Detect which cell encompasses the target text, then output its [X, Y] center coordinate. 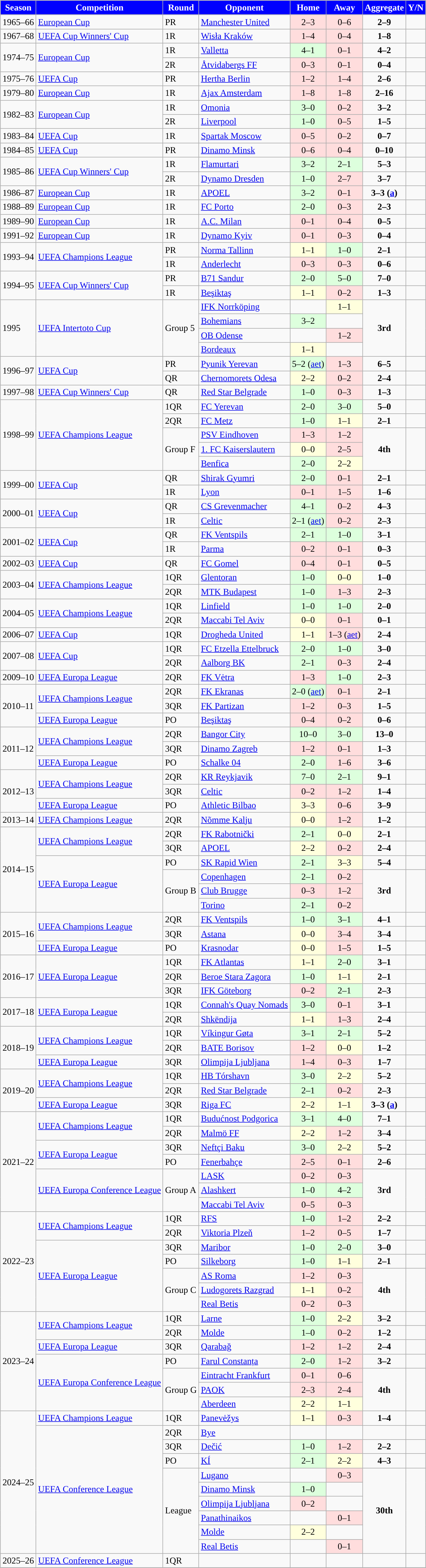
Riga FC [244, 1105]
Farul Constanța [244, 1361]
2–16 [384, 93]
LASK [244, 1176]
Athletic Bilbao [244, 806]
2–9 [384, 22]
2013–14 [18, 820]
UEFA Intertoto Cup [100, 328]
Dynamo Dresden [244, 179]
2–1 (aet) [308, 521]
1993–94 [18, 257]
1986–87 [18, 193]
Torino [244, 905]
KÍ [244, 1461]
OB Odense [244, 335]
MTK Budapest [244, 592]
Y/N [416, 7]
Nõmme Kalju [244, 820]
Omonia [244, 107]
1984–85 [18, 150]
3–7 [384, 179]
RFS [244, 1219]
1979–80 [18, 93]
1996–97 [18, 371]
Group B [181, 891]
FC Etzella Ettelbruck [244, 649]
Eintracht Frankfurt [244, 1375]
Group A [181, 1190]
2004–05 [18, 613]
2022–23 [18, 1261]
Glentoran [244, 578]
Hertha Berlin [244, 79]
1989–90 [18, 221]
Pyunik Yerevan [244, 364]
2–0 (aet) [308, 691]
Benfica [244, 463]
Bordeaux [244, 350]
FC Porto [244, 207]
AS Roma [244, 1276]
4–0 [344, 1119]
KR Reykjavik [244, 777]
Parma [244, 549]
0–10 [384, 150]
PSV Eindhoven [244, 435]
FK Vėtra [244, 677]
Larne [244, 1318]
2003–04 [18, 585]
Lyon [244, 492]
1965–66 [18, 22]
Shkëndija [244, 1019]
Qarabağ [244, 1347]
2015–16 [18, 934]
Connah's Quay Nomads [244, 1005]
Bye [244, 1432]
5–4 [384, 862]
3–9 [384, 806]
2025–26 [18, 1561]
30th [384, 1511]
Group 5 [181, 328]
Ludogorets Razgrad [244, 1290]
Malmö FF [244, 1133]
Aberdeen [244, 1404]
1999–00 [18, 485]
Bohemians [244, 321]
Group F [181, 449]
2016–17 [18, 976]
1975–76 [18, 79]
Alashkert [244, 1190]
FK Partizan [244, 706]
IFK Norrköping [244, 307]
Opponent [244, 7]
CS Grevenmacher [244, 506]
2024–25 [18, 1482]
5–3 [384, 164]
Away [344, 7]
6–5 [384, 364]
1994–95 [18, 285]
Wisła Kraków [244, 36]
3–6 [384, 763]
Competition [100, 7]
1985–86 [18, 171]
SK Rapid Wien [244, 862]
Linfield [244, 606]
Group C [181, 1290]
Bangor City [244, 734]
Home [308, 7]
Aalborg BK [244, 663]
Drogheda United [244, 634]
HB Tórshavn [244, 1076]
1988–89 [18, 207]
9–1 [384, 777]
1982–83 [18, 115]
IFK Göteborg [244, 991]
Åtvidabergs FF [244, 65]
Manchester United [244, 22]
2009–10 [18, 677]
FK Ekranas [244, 691]
Dečić [244, 1447]
2–7 [344, 179]
2010–11 [18, 706]
A.C. Milan [244, 221]
2002–03 [18, 563]
1998–99 [18, 435]
Silkeborg [244, 1261]
Flamurtari [244, 164]
Panathinaikos [244, 1518]
13–0 [384, 734]
2017–18 [18, 1012]
Round [181, 7]
Astana [244, 934]
2012–13 [18, 791]
2000–01 [18, 513]
Viktoria Plzeň [244, 1233]
FK Atlantas [244, 962]
Anderlecht [244, 264]
2007–08 [18, 656]
7–1 [384, 1119]
Spartak Moscow [244, 136]
Copenhagen [244, 877]
1974–75 [18, 57]
2011–12 [18, 748]
0–7 [384, 136]
BATE Borisov [244, 1048]
Ajax Amsterdam [244, 93]
2018–19 [18, 1048]
Budućnost Podgorica [244, 1119]
2023–24 [18, 1361]
Liverpool [244, 122]
Fenerbahçe [244, 1161]
Valletta [244, 50]
2021–22 [18, 1161]
Neftçi Baku [244, 1147]
Schalke 04 [244, 763]
Víkingur Gøta [244, 1033]
2006–07 [18, 634]
1995 [18, 328]
2014–15 [18, 870]
Dinamo Zagreb [244, 748]
10–0 [308, 734]
FC Gomel [244, 563]
Season [18, 7]
FC Yerevan [244, 407]
2001–02 [18, 542]
FC Metz [244, 421]
Krasnodar [244, 948]
Lugano [244, 1475]
Maribor [244, 1247]
1. FC Kaiserslautern [244, 449]
Dynamo Kyiv [244, 235]
League [181, 1511]
2019–20 [18, 1090]
Norma Tallinn [244, 250]
Beroe Stara Zagora [244, 977]
Chernomorets Odesa [244, 378]
Shirak Gyumri [244, 478]
1967–68 [18, 36]
Club Brugge [244, 891]
1991–92 [18, 235]
Aggregate [384, 7]
Panevėžys [244, 1418]
B71 Sandur [244, 278]
1–3 (aet) [344, 634]
FK Rabotnički [244, 834]
Group G [181, 1389]
1997–98 [18, 392]
PAOK [244, 1389]
5–2 (aet) [308, 364]
1983–84 [18, 136]
